Scan for the cell matching the given text and deliver its (x, y) coordinate at center. 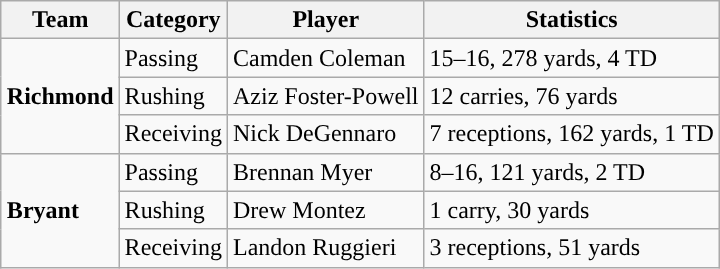
Richmond (60, 96)
8–16, 121 yards, 2 TD (572, 172)
7 receptions, 162 yards, 1 TD (572, 134)
Player (326, 20)
Camden Coleman (326, 58)
15–16, 278 yards, 4 TD (572, 58)
Landon Ruggieri (326, 248)
Brennan Myer (326, 172)
Team (60, 20)
Bryant (60, 210)
Nick DeGennaro (326, 134)
Category (173, 20)
Drew Montez (326, 210)
3 receptions, 51 yards (572, 248)
12 carries, 76 yards (572, 96)
Statistics (572, 20)
Aziz Foster-Powell (326, 96)
1 carry, 30 yards (572, 210)
